For the text-containing cell, return its midpoint in [x, y] coordinate format. 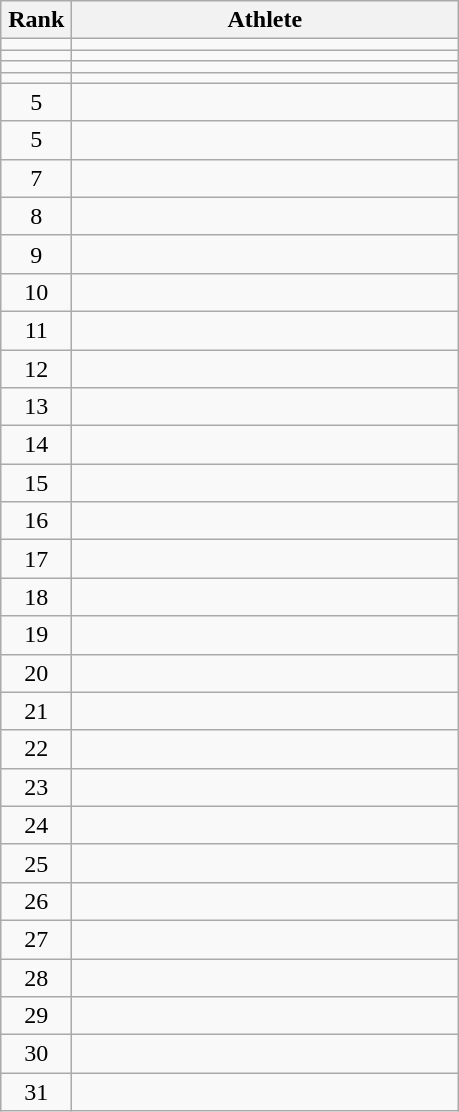
Rank [36, 20]
15 [36, 483]
7 [36, 178]
18 [36, 597]
26 [36, 901]
12 [36, 369]
25 [36, 863]
10 [36, 292]
29 [36, 1016]
30 [36, 1054]
22 [36, 749]
13 [36, 407]
21 [36, 711]
8 [36, 216]
31 [36, 1092]
9 [36, 254]
14 [36, 445]
Athlete [265, 20]
27 [36, 939]
17 [36, 559]
23 [36, 787]
28 [36, 977]
20 [36, 673]
16 [36, 521]
24 [36, 825]
19 [36, 635]
11 [36, 330]
